Scan for the cell matching the given text and deliver its [x, y] coordinate at center. 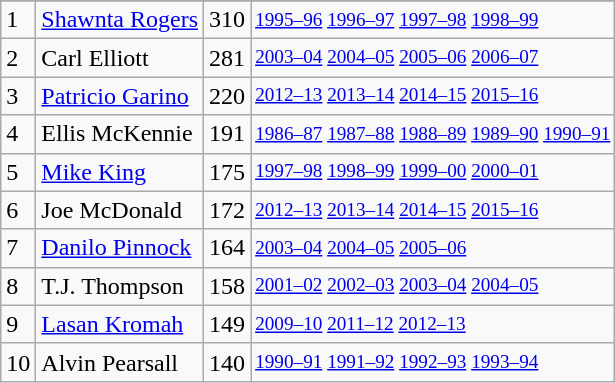
1990–91 1991–92 1992–93 1993–94 [433, 362]
Shawnta Rogers [120, 20]
175 [228, 172]
Alvin Pearsall [120, 362]
Lasan Kromah [120, 324]
Danilo Pinnock [120, 248]
140 [228, 362]
164 [228, 248]
7 [18, 248]
9 [18, 324]
8 [18, 286]
2 [18, 58]
1995–96 1996–97 1997–98 1998–99 [433, 20]
Mike King [120, 172]
5 [18, 172]
Patricio Garino [120, 96]
2001–02 2002–03 2003–04 2004–05 [433, 286]
4 [18, 134]
281 [228, 58]
T.J. Thompson [120, 286]
3 [18, 96]
1 [18, 20]
1986–87 1987–88 1988–89 1989–90 1990–91 [433, 134]
Ellis McKennie [120, 134]
Carl Elliott [120, 58]
158 [228, 286]
Joe McDonald [120, 210]
2003–04 2004–05 2005–06 2006–07 [433, 58]
6 [18, 210]
172 [228, 210]
10 [18, 362]
191 [228, 134]
2009–10 2011–12 2012–13 [433, 324]
1997–98 1998–99 1999–00 2000–01 [433, 172]
310 [228, 20]
220 [228, 96]
149 [228, 324]
2003–04 2004–05 2005–06 [433, 248]
